Determine the (X, Y) coordinate at the center of the cell enclosing the given text.  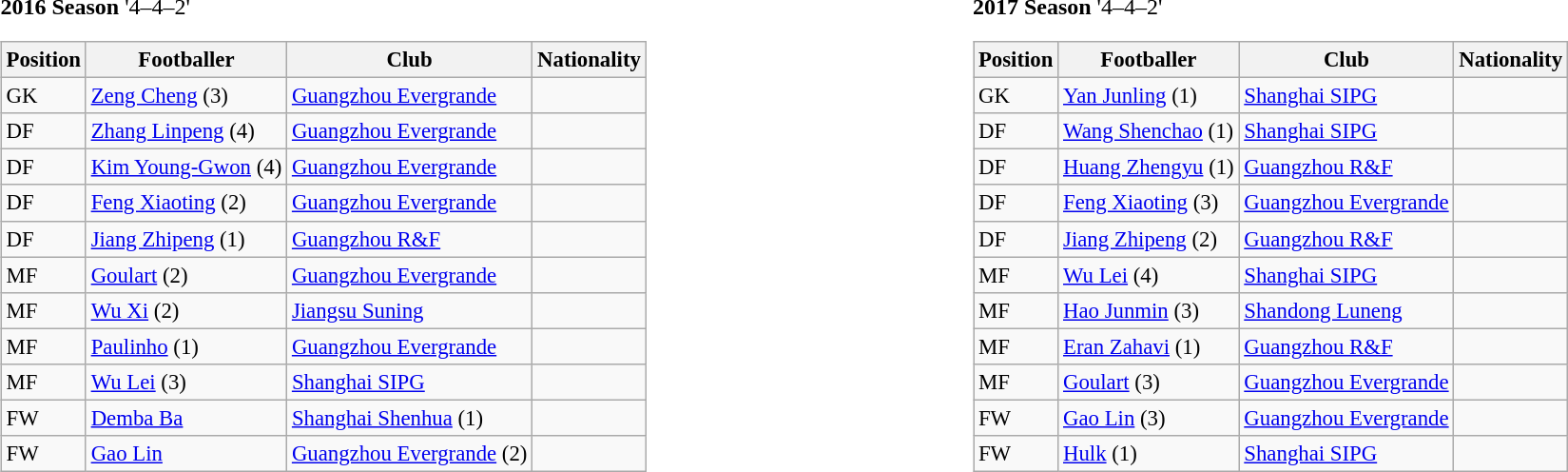
Jiang Zhipeng (1) (186, 239)
Yan Junling (1) (1149, 96)
Jiang Zhipeng (2) (1149, 239)
Demba Ba (186, 418)
Guangzhou Evergrande (2) (410, 454)
Wu Xi (2) (186, 310)
Kim Young-Gwon (4) (186, 167)
Gao Lin (3) (1149, 418)
Feng Xiaoting (2) (186, 203)
Shandong Luneng (1346, 310)
Huang Zhengyu (1) (1149, 167)
Hulk (1) (1149, 454)
Goulart (2) (186, 275)
Zeng Cheng (3) (186, 96)
Jiangsu Suning (410, 310)
Zhang Linpeng (4) (186, 131)
Shanghai Shenhua (1) (410, 418)
Goulart (3) (1149, 382)
Eran Zahavi (1) (1149, 346)
Paulinho (1) (186, 346)
Wu Lei (4) (1149, 275)
Feng Xiaoting (3) (1149, 203)
Wang Shenchao (1) (1149, 131)
Wu Lei (3) (186, 382)
Gao Lin (186, 454)
Hao Junmin (3) (1149, 310)
